Output the [X, Y] coordinate of the center of the cell containing the given text.  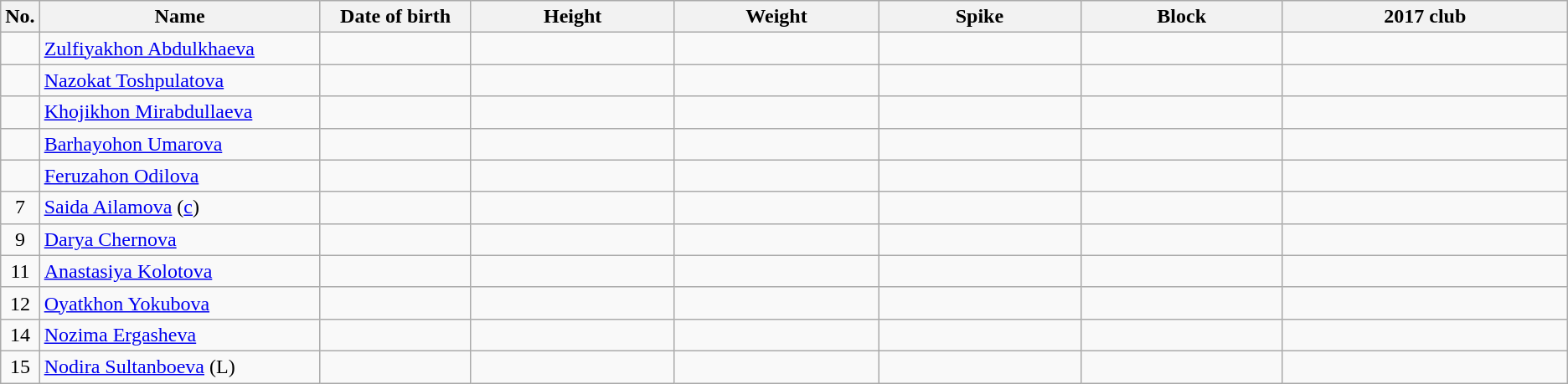
Oyatkhon Yokubova [179, 303]
Feruzahon Odilova [179, 176]
Weight [776, 17]
2017 club [1425, 17]
9 [20, 239]
Nozima Ergasheva [179, 335]
Block [1181, 17]
Barhayohon Umarova [179, 144]
No. [20, 17]
7 [20, 207]
12 [20, 303]
Nazokat Toshpulatova [179, 80]
Khojikhon Mirabdullaeva [179, 112]
Anastasiya Kolotova [179, 271]
Nodira Sultanboeva (L) [179, 366]
Saida Ailamova (c) [179, 207]
Darya Chernova [179, 239]
Name [179, 17]
Date of birth [395, 17]
11 [20, 271]
15 [20, 366]
14 [20, 335]
Height [573, 17]
Zulfiyakhon Abdulkhaeva [179, 49]
Spike [980, 17]
